Determine the [X, Y] coordinate at the center of the cell enclosing the given text.  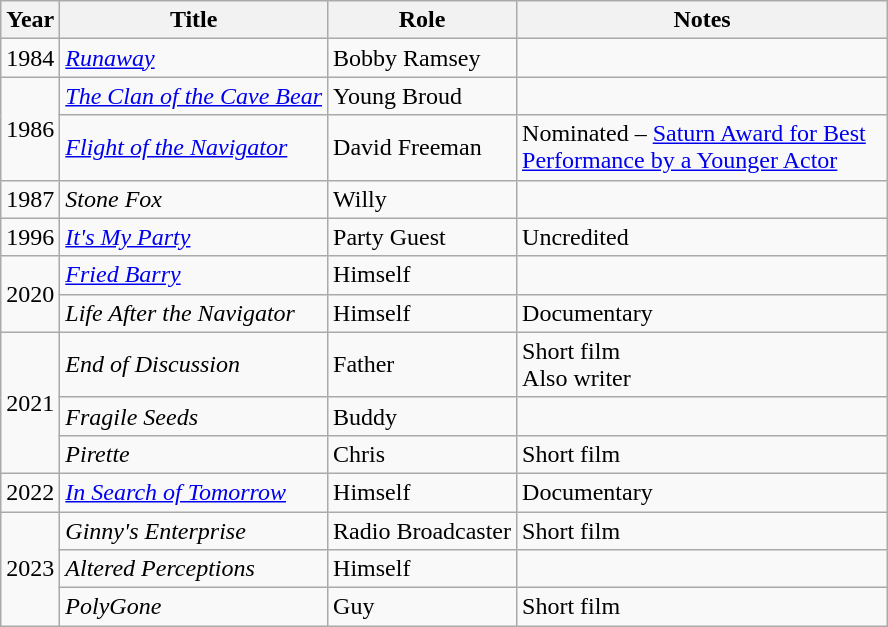
Radio Broadcaster [422, 531]
Altered Perceptions [194, 569]
PolyGone [194, 607]
2022 [30, 492]
2023 [30, 569]
Fried Barry [194, 275]
Notes [702, 20]
1986 [30, 128]
Short filmAlso writer [702, 364]
Willy [422, 199]
Role [422, 20]
End of Discussion [194, 364]
Life After the Navigator [194, 313]
Nominated – Saturn Award for Best Performance by a Younger Actor [702, 148]
Bobby Ramsey [422, 58]
Father [422, 364]
In Search of Tomorrow [194, 492]
Chris [422, 454]
Fragile Seeds [194, 416]
David Freeman [422, 148]
It's My Party [194, 237]
Party Guest [422, 237]
Uncredited [702, 237]
Flight of the Navigator [194, 148]
1987 [30, 199]
The Clan of the Cave Bear [194, 96]
Ginny's Enterprise [194, 531]
Stone Fox [194, 199]
1996 [30, 237]
2021 [30, 402]
Guy [422, 607]
2020 [30, 294]
Pirette [194, 454]
Young Broud [422, 96]
Year [30, 20]
1984 [30, 58]
Runaway [194, 58]
Title [194, 20]
Buddy [422, 416]
